For the text-containing cell, return its midpoint in [X, Y] coordinate format. 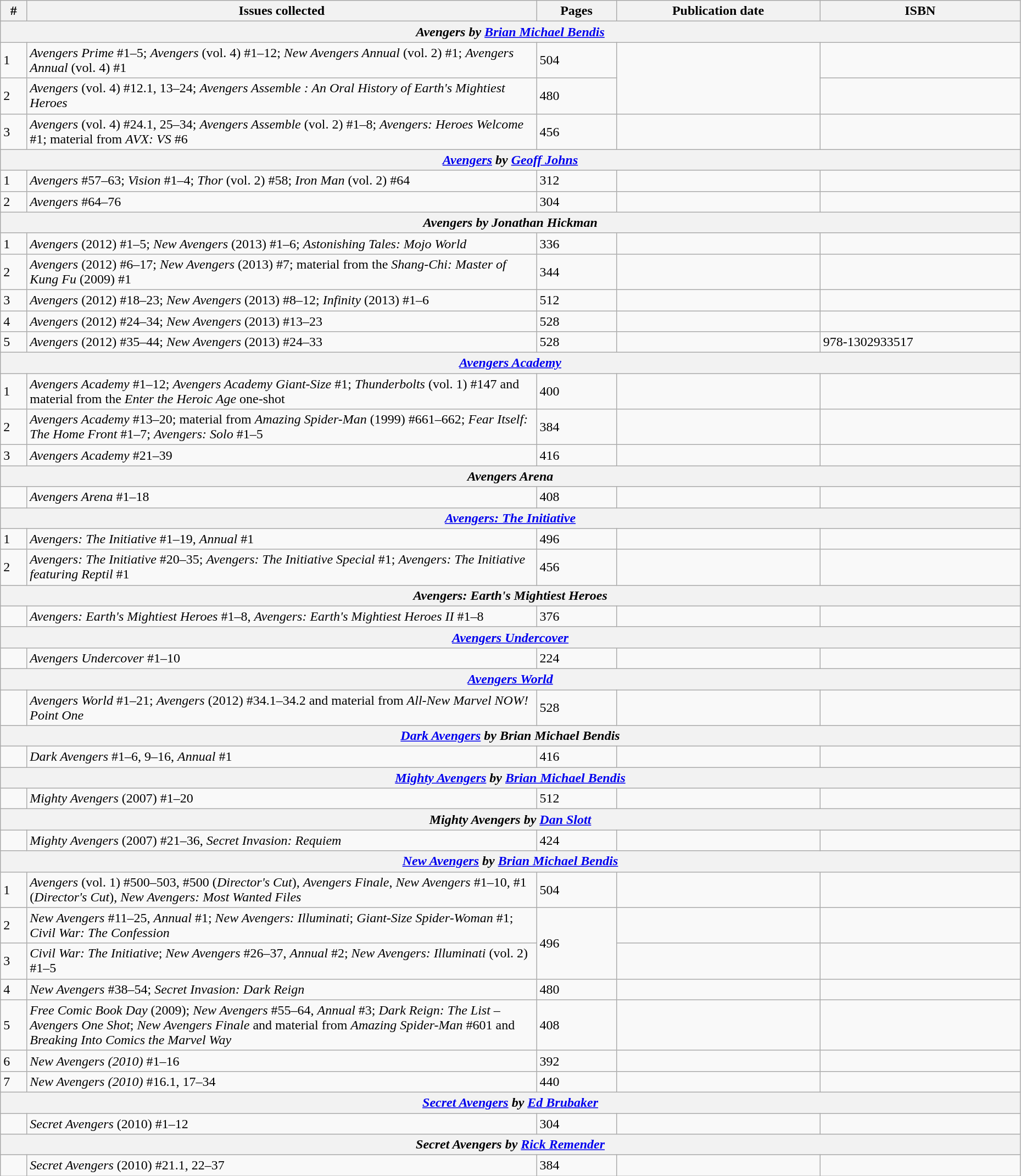
Avengers by Geoff Johns [511, 160]
Mighty Avengers (2007) #1–20 [282, 799]
Avengers Undercover [511, 637]
Avengers: Earth's Mightiest Heroes #1–8, Avengers: Earth's Mightiest Heroes II #1–8 [282, 616]
Avengers #64–76 [282, 202]
344 [577, 271]
312 [577, 181]
Avengers Academy #13–20; material from Amazing Spider-Man (1999) #661–662; Fear Itself: The Home Front #1–7; Avengers: Solo #1–5 [282, 427]
Secret Avengers (2010) #21.1, 22–37 [282, 1166]
6 [14, 1061]
Dark Avengers by Brian Michael Bendis [511, 736]
224 [577, 658]
336 [577, 243]
Secret Avengers by Rick Remender [511, 1145]
Avengers (vol. 1) #500–503, #500 (Director's Cut), Avengers Finale, New Avengers #1–10, #1 (Director's Cut), New Avengers: Most Wanted Files [282, 890]
Avengers Prime #1–5; Avengers (vol. 4) #1–12; New Avengers Annual (vol. 2) #1; Avengers Annual (vol. 4) #1 [282, 60]
New Avengers #11–25, Annual #1; New Avengers: Illuminati; Giant-Size Spider-Woman #1; Civil War: The Confession [282, 925]
Avengers by Brian Michael Bendis [511, 32]
Avengers (2012) #18–23; New Avengers (2013) #8–12; Infinity (2013) #1–6 [282, 300]
Publication date [718, 11]
978-1302933517 [920, 342]
ISBN [920, 11]
New Avengers (2010) #1–16 [282, 1061]
Avengers (vol. 4) #24.1, 25–34; Avengers Assemble (vol. 2) #1–8; Avengers: Heroes Welcome #1; material from AVX: VS #6 [282, 132]
# [14, 11]
Avengers #57–63; Vision #1–4; Thor (vol. 2) #58; Iron Man (vol. 2) #64 [282, 181]
Avengers Academy [511, 363]
Dark Avengers #1–6, 9–16, Annual #1 [282, 757]
Mighty Avengers by Dan Slott [511, 820]
Avengers (2012) #24–34; New Avengers (2013) #13–23 [282, 321]
424 [577, 840]
400 [577, 391]
Avengers Undercover #1–10 [282, 658]
Mighty Avengers by Brian Michael Bendis [511, 778]
Mighty Avengers (2007) #21–36, Secret Invasion: Requiem [282, 840]
7 [14, 1082]
New Avengers (2010) #16.1, 17–34 [282, 1082]
440 [577, 1082]
376 [577, 616]
Issues collected [282, 11]
Avengers (2012) #35–44; New Avengers (2013) #24–33 [282, 342]
Avengers (2012) #1–5; New Avengers (2013) #1–6; Astonishing Tales: Mojo World [282, 243]
New Avengers by Brian Michael Bendis [511, 861]
Avengers: The Initiative #1–19, Annual #1 [282, 539]
Avengers World #1–21; Avengers (2012) #34.1–34.2 and material from All-New Marvel NOW! Point One [282, 707]
Civil War: The Initiative; New Avengers #26–37, Annual #2; New Avengers: Illuminati (vol. 2) #1–5 [282, 961]
Avengers: The Initiative #20–35; Avengers: The Initiative Special #1; Avengers: The Initiative featuring Reptil #1 [282, 567]
Secret Avengers (2010) #1–12 [282, 1123]
Avengers World [511, 679]
Avengers by Jonathan Hickman [511, 222]
Avengers Arena [511, 476]
New Avengers #38–54; Secret Invasion: Dark Reign [282, 989]
Pages [577, 11]
Avengers: Earth's Mightiest Heroes [511, 595]
Avengers (vol. 4) #12.1, 13–24; Avengers Assemble : An Oral History of Earth's Mightiest Heroes [282, 96]
Avengers (2012) #6–17; New Avengers (2013) #7; material from the Shang-Chi: Master of Kung Fu (2009) #1 [282, 271]
Avengers: The Initiative [511, 518]
Avengers Academy #21–39 [282, 455]
Avengers Arena #1–18 [282, 497]
Avengers Academy #1–12; Avengers Academy Giant-Size #1; Thunderbolts (vol. 1) #147 and material from the Enter the Heroic Age one-shot [282, 391]
392 [577, 1061]
Secret Avengers by Ed Brubaker [511, 1102]
